Return (X, Y) of the center of cell containing provided text 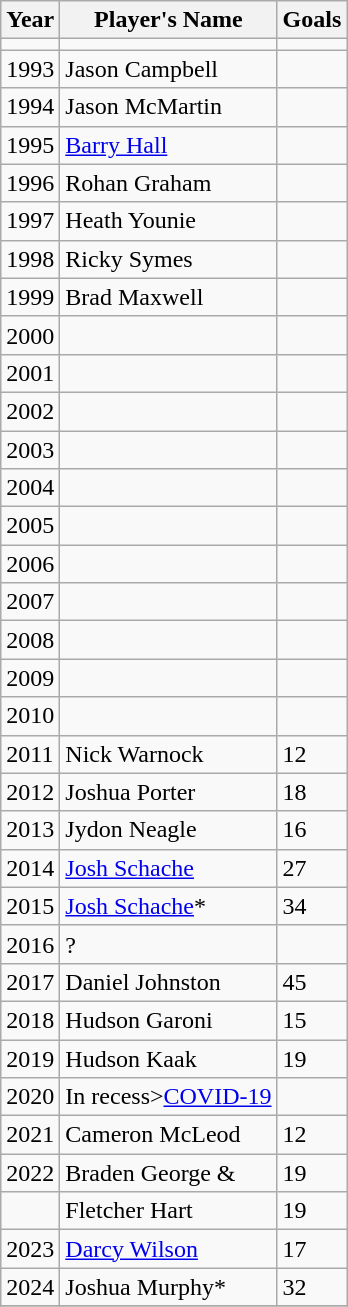
2006 (30, 564)
Goals (312, 20)
34 (312, 906)
18 (312, 792)
Player's Name (168, 20)
16 (312, 830)
Brad Maxwell (168, 297)
2007 (30, 602)
2023 (30, 1249)
Heath Younie (168, 221)
2014 (30, 868)
2001 (30, 373)
1996 (30, 183)
Rohan Graham (168, 183)
2004 (30, 488)
2008 (30, 640)
2013 (30, 830)
2003 (30, 449)
2024 (30, 1287)
2021 (30, 1135)
Daniel Johnston (168, 982)
Hudson Kaak (168, 1059)
2009 (30, 678)
1997 (30, 221)
Cameron McLeod (168, 1135)
Hudson Garoni (168, 1020)
2017 (30, 982)
Fletcher Hart (168, 1211)
Ricky Symes (168, 259)
2002 (30, 411)
1998 (30, 259)
Darcy Wilson (168, 1249)
2011 (30, 754)
45 (312, 982)
1999 (30, 297)
Josh Schache (168, 868)
17 (312, 1249)
15 (312, 1020)
Barry Hall (168, 145)
Jason McMartin (168, 107)
Joshua Porter (168, 792)
1995 (30, 145)
2019 (30, 1059)
2016 (30, 944)
27 (312, 868)
32 (312, 1287)
2000 (30, 335)
2018 (30, 1020)
Josh Schache* (168, 906)
In recess>COVID-19 (168, 1097)
Joshua Murphy* (168, 1287)
2020 (30, 1097)
1994 (30, 107)
2005 (30, 526)
2010 (30, 716)
Braden George & (168, 1173)
? (168, 944)
Jason Campbell (168, 69)
Nick Warnock (168, 754)
2015 (30, 906)
1993 (30, 69)
2012 (30, 792)
Year (30, 20)
Jydon Neagle (168, 830)
2022 (30, 1173)
